From the cell containing the given text, extract its center point as (X, Y) coordinate. 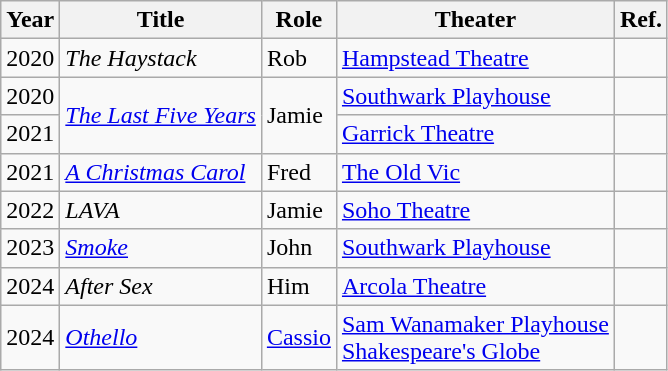
The Last Five Years (161, 115)
Sam Wanamaker PlayhouseShakespeare's Globe (475, 338)
Arcola Theatre (475, 286)
Hampstead Theatre (475, 58)
2023 (30, 248)
Garrick Theatre (475, 134)
Ref. (640, 20)
Smoke (161, 248)
John (298, 248)
Him (298, 286)
Rob (298, 58)
Othello (161, 338)
Theater (475, 20)
A Christmas Carol (161, 172)
The Haystack (161, 58)
Fred (298, 172)
Year (30, 20)
After Sex (161, 286)
Cassio (298, 338)
2022 (30, 210)
The Old Vic (475, 172)
Soho Theatre (475, 210)
Role (298, 20)
LAVA (161, 210)
Title (161, 20)
